Find where the given text appears and provide that cell's center as (x, y) coordinate. 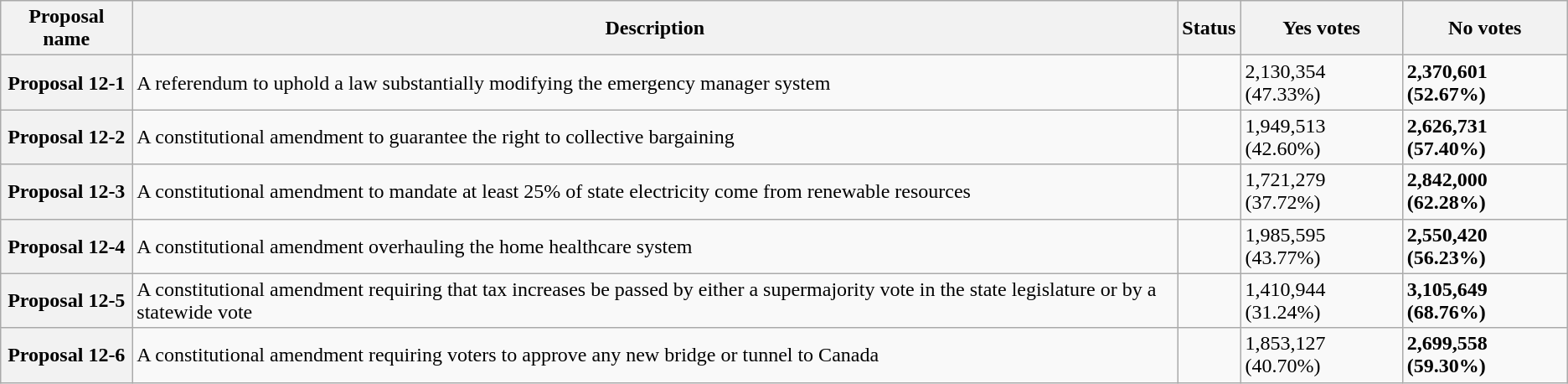
1,985,595 (43.77%) (1322, 246)
Proposal 12-2 (67, 138)
A constitutional amendment to mandate at least 25% of state electricity come from renewable resources (655, 191)
A referendum to uphold a law substantially modifying the emergency manager system (655, 82)
2,130,354 (47.33%) (1322, 82)
Yes votes (1322, 29)
A constitutional amendment requiring that tax increases be passed by either a supermajority vote in the state legislature or by a statewide vote (655, 300)
Status (1210, 29)
1,410,944 (31.24%) (1322, 300)
2,550,420 (56.23%) (1484, 246)
1,949,513 (42.60%) (1322, 138)
Proposal 12-1 (67, 82)
Proposal 12-4 (67, 246)
2,370,601 (52.67%) (1484, 82)
1,853,127 (40.70%) (1322, 355)
3,105,649 (68.76%) (1484, 300)
2,842,000 (62.28%) (1484, 191)
A constitutional amendment requiring voters to approve any new bridge or tunnel to Canada (655, 355)
Proposal 12-3 (67, 191)
A constitutional amendment to guarantee the right to collective bargaining (655, 138)
2,699,558 (59.30%) (1484, 355)
2,626,731 (57.40%) (1484, 138)
Proposal name (67, 29)
Proposal 12-5 (67, 300)
1,721,279 (37.72%) (1322, 191)
No votes (1484, 29)
Proposal 12-6 (67, 355)
Description (655, 29)
A constitutional amendment overhauling the home healthcare system (655, 246)
